Return [X, Y] of the center of cell containing provided text 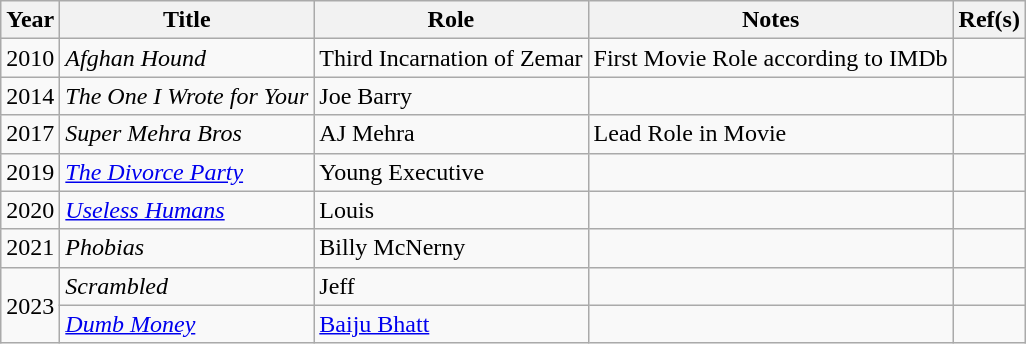
Scrambled [187, 286]
2010 [30, 58]
Useless Humans [187, 210]
Afghan Hound [187, 58]
Notes [770, 20]
Phobias [187, 248]
Title [187, 20]
Role [451, 20]
First Movie Role according to IMDb [770, 58]
2021 [30, 248]
Year [30, 20]
2014 [30, 96]
Ref(s) [989, 20]
Lead Role in Movie [770, 134]
2017 [30, 134]
2019 [30, 172]
Third Incarnation of Zemar [451, 58]
Dumb Money [187, 324]
Jeff [451, 286]
AJ Mehra [451, 134]
2020 [30, 210]
Baiju Bhatt [451, 324]
The Divorce Party [187, 172]
Super Mehra Bros [187, 134]
The One I Wrote for Your [187, 96]
Young Executive [451, 172]
Louis [451, 210]
Joe Barry [451, 96]
2023 [30, 305]
Billy McNerny [451, 248]
